Determine the [x, y] coordinate at the center of the cell enclosing the given text.  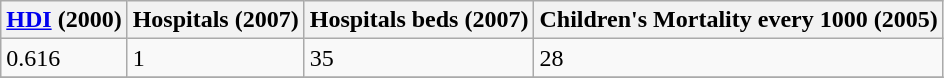
HDI (2000) [64, 20]
Children's Mortality every 1000 (2005) [738, 20]
28 [738, 58]
Hospitals beds (2007) [419, 20]
Hospitals (2007) [216, 20]
35 [419, 58]
1 [216, 58]
0.616 [64, 58]
